Detect which cell encompasses the target text, then output its (X, Y) center coordinate. 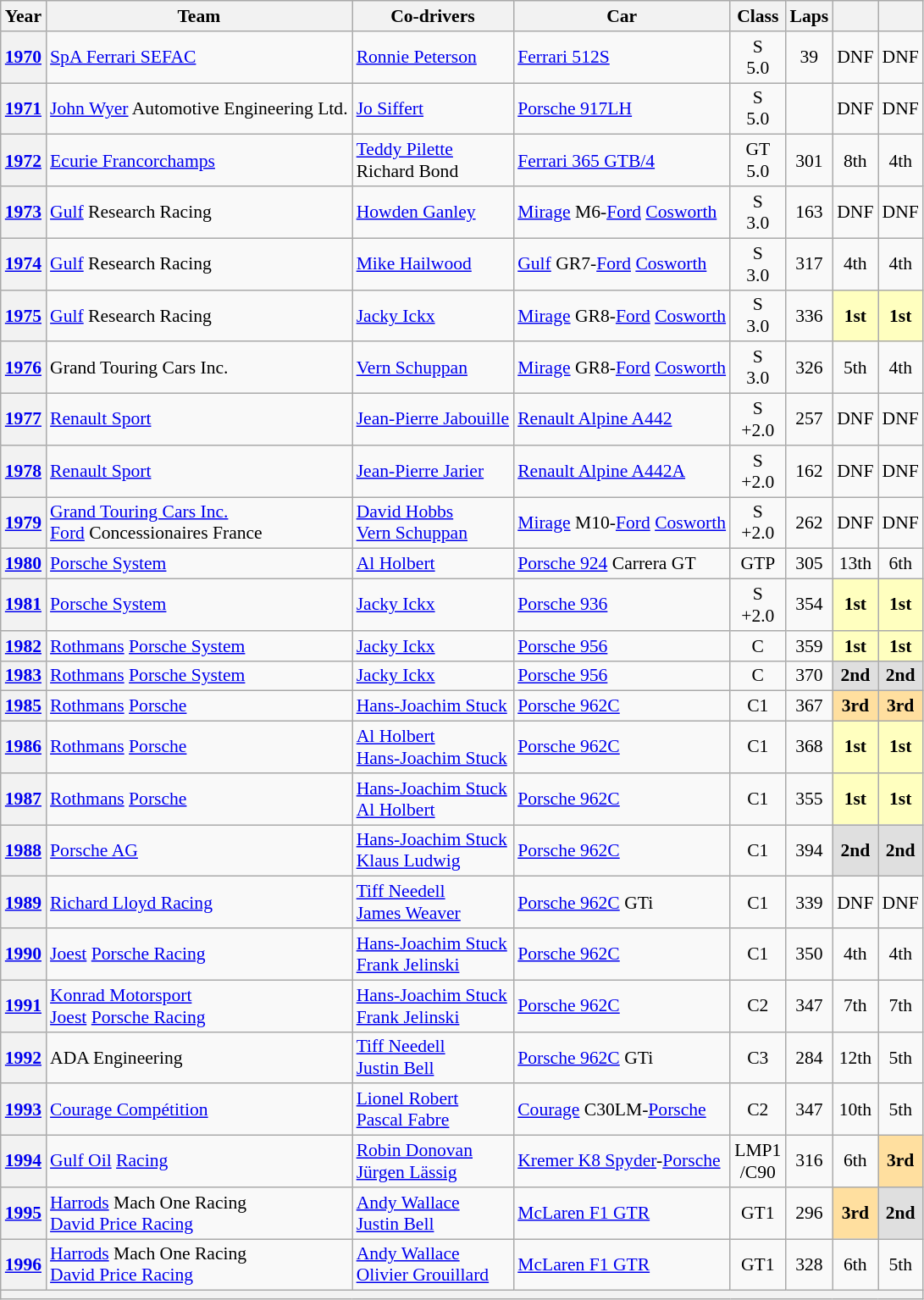
1978 (24, 471)
1973 (24, 212)
336 (809, 315)
257 (809, 420)
Hans-Joachim Stuck (434, 706)
1994 (24, 1162)
LMP1/C90 (757, 1162)
Porsche 924 Carrera GT (622, 564)
13th (855, 564)
Konrad Motorsport Joest Porsche Racing (199, 1006)
262 (809, 523)
394 (809, 850)
Tiff Needell Justin Bell (434, 1057)
1990 (24, 954)
Robin Donovan Jürgen Lässig (434, 1162)
Jean-Pierre Jarier (434, 471)
SpA Ferrari SEFAC (199, 58)
359 (809, 646)
1986 (24, 747)
Joest Porsche Racing (199, 954)
1985 (24, 706)
Porsche 917LH (622, 108)
1970 (24, 58)
317 (809, 264)
162 (809, 471)
368 (809, 747)
Richard Lloyd Racing (199, 903)
1992 (24, 1057)
Hans-Joachim Stuck Klaus Ludwig (434, 850)
Tiff Needell James Weaver (434, 903)
Vern Schuppan (434, 368)
305 (809, 564)
Ferrari 512S (622, 58)
Porsche 936 (622, 605)
1972 (24, 161)
355 (809, 799)
1983 (24, 676)
10th (855, 1109)
Renault Alpine A442 (622, 420)
Year (24, 16)
1977 (24, 420)
Ferrari 365 GTB/4 (622, 161)
296 (809, 1213)
Grand Touring Cars Inc. (199, 368)
Laps (809, 16)
1976 (24, 368)
370 (809, 676)
Team (199, 16)
Mike Hailwood (434, 264)
GTP (757, 564)
1991 (24, 1006)
Co-drivers (434, 16)
Renault Alpine A442A (622, 471)
326 (809, 368)
1996 (24, 1265)
1980 (24, 564)
Jo Siffert (434, 108)
Teddy Pilette Richard Bond (434, 161)
1993 (24, 1109)
12th (855, 1057)
Ecurie Francorchamps (199, 161)
Howden Ganley (434, 212)
1975 (24, 315)
1988 (24, 850)
350 (809, 954)
163 (809, 212)
Al Holbert (434, 564)
316 (809, 1162)
Mirage M6-Ford Cosworth (622, 212)
Andy Wallace Olivier Grouillard (434, 1265)
328 (809, 1265)
C3 (757, 1057)
8th (855, 161)
Gulf GR7-Ford Cosworth (622, 264)
284 (809, 1057)
1979 (24, 523)
39 (809, 58)
David Hobbs Vern Schuppan (434, 523)
Courage C30LM-Porsche (622, 1109)
Ronnie Peterson (434, 58)
1989 (24, 903)
Gulf Oil Racing (199, 1162)
Jean-Pierre Jabouille (434, 420)
Al Holbert Hans-Joachim Stuck (434, 747)
339 (809, 903)
Mirage M10-Ford Cosworth (622, 523)
John Wyer Automotive Engineering Ltd. (199, 108)
GT5.0 (757, 161)
301 (809, 161)
354 (809, 605)
1971 (24, 108)
Class (757, 16)
Lionel Robert Pascal Fabre (434, 1109)
1974 (24, 264)
1982 (24, 646)
Porsche AG (199, 850)
Courage Compétition (199, 1109)
1981 (24, 605)
Andy Wallace Justin Bell (434, 1213)
1995 (24, 1213)
ADA Engineering (199, 1057)
367 (809, 706)
Car (622, 16)
Hans-Joachim Stuck Al Holbert (434, 799)
1987 (24, 799)
Grand Touring Cars Inc. Ford Concessionaires France (199, 523)
Kremer K8 Spyder-Porsche (622, 1162)
